Capture the cell that displays the provided text and extract its (x, y) central coordinate. 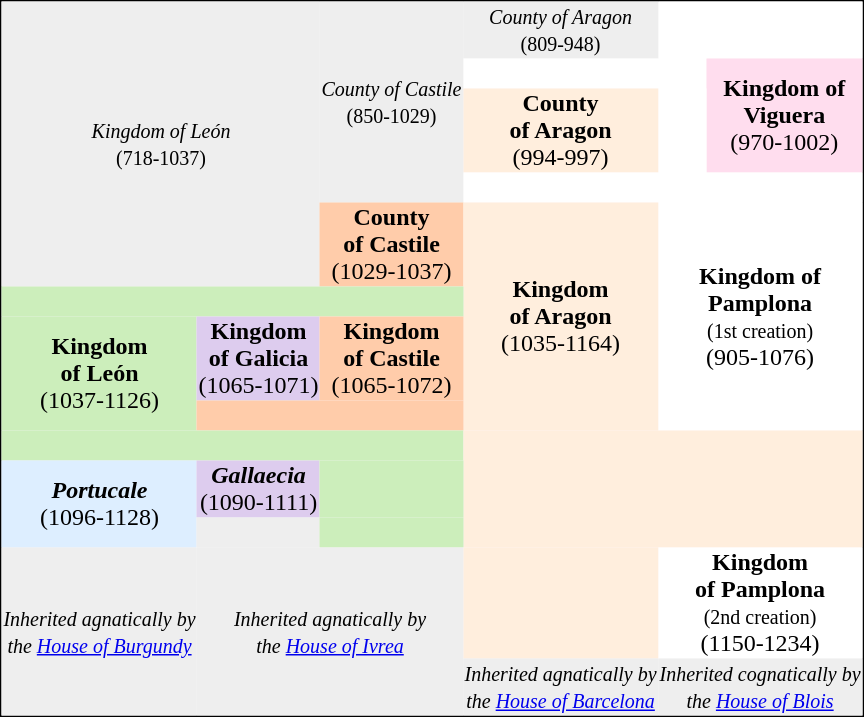
Kingdom of León(718-1037) (161, 144)
Kingdomof Galicia(1065-1071) (258, 358)
Kingdom ofPamplona(1st creation)(905-1076) (760, 316)
Inherited agnatically bythe House of Ivrea (330, 632)
Kingdom ofViguera(970-1002) (784, 115)
Kingdomof León(1037-1126) (100, 373)
Countyof Castile(1029-1037) (392, 244)
Kingdomof Pamplona(2nd creation)(1150-1234) (760, 604)
Kingdomof Castile(1065-1072) (392, 358)
County of Castile(850-1029) (392, 102)
Portucale (1096-1128) (100, 504)
Kingdomof Aragon(1035-1164) (560, 316)
Inherited cognatically bythe House of Blois (760, 686)
Inherited agnatically bythe House of Barcelona (560, 686)
County of Aragon(809-948) (560, 30)
Countyof Aragon(994-997) (560, 130)
Gallaecia(1090-1111) (258, 488)
Inherited agnatically bythe House of Burgundy (100, 632)
